Return [x, y] of the center of cell containing provided text 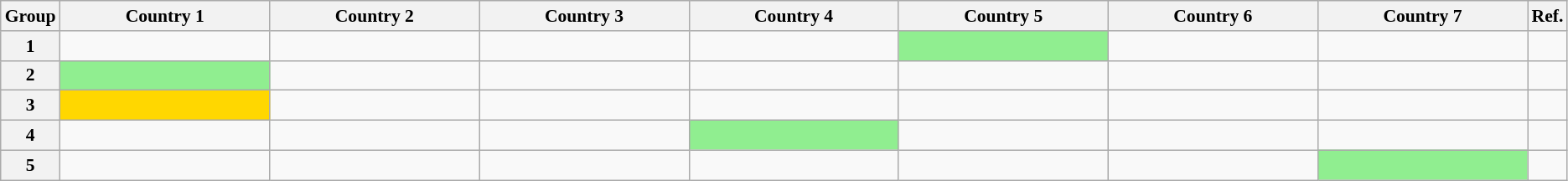
Country 5 [1003, 16]
1 [30, 46]
Country 7 [1422, 16]
Group [30, 16]
5 [30, 165]
Ref. [1548, 16]
Country 1 [165, 16]
4 [30, 136]
3 [30, 106]
2 [30, 75]
Country 2 [375, 16]
Country 3 [584, 16]
Country 4 [794, 16]
Country 6 [1213, 16]
